Find where the given text appears and provide that cell's center as [X, Y] coordinate. 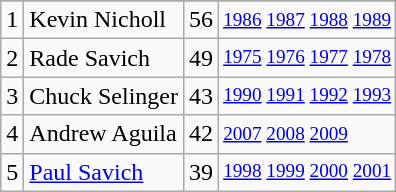
2007 2008 2009 [308, 134]
4 [12, 134]
Andrew Aguila [104, 134]
Paul Savich [104, 172]
Kevin Nicholl [104, 20]
56 [202, 20]
49 [202, 58]
1975 1976 1977 1978 [308, 58]
1986 1987 1988 1989 [308, 20]
1990 1991 1992 1993 [308, 96]
3 [12, 96]
39 [202, 172]
1 [12, 20]
1998 1999 2000 2001 [308, 172]
5 [12, 172]
42 [202, 134]
Rade Savich [104, 58]
2 [12, 58]
Chuck Selinger [104, 96]
43 [202, 96]
